Capture the cell that displays the provided text and extract its [X, Y] central coordinate. 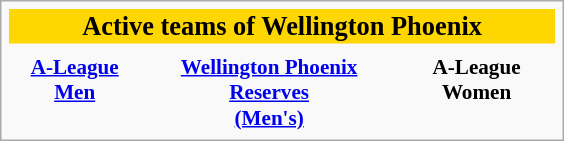
Wellington Phoenix Reserves(Men's) [270, 92]
A-League Women [477, 92]
Active teams of Wellington Phoenix [282, 26]
A-League Men [75, 92]
